Capture the cell that displays the provided text and extract its [x, y] central coordinate. 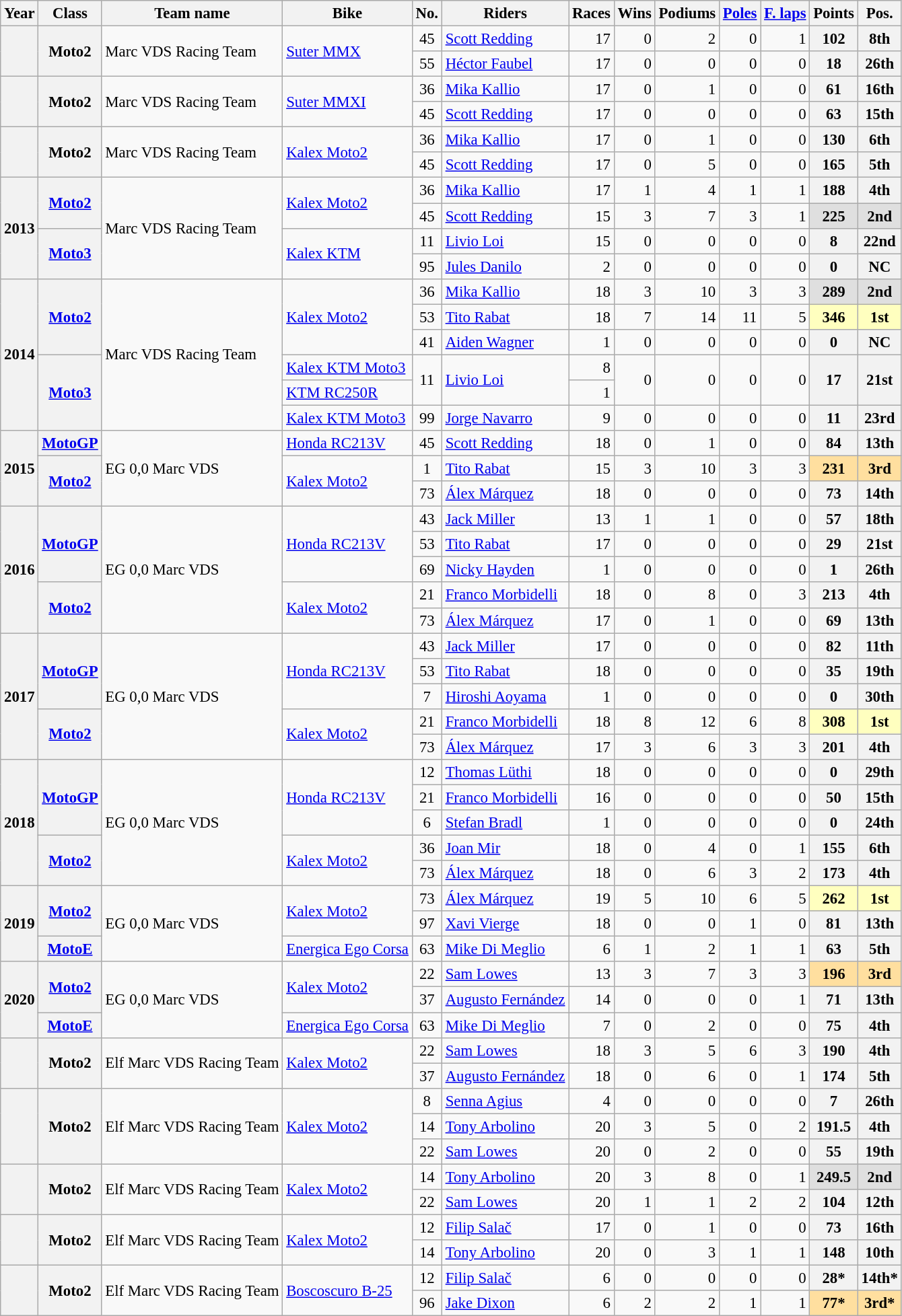
2019 [20, 924]
14th* [879, 1278]
2015 [20, 468]
95 [427, 266]
22nd [879, 241]
196 [833, 975]
308 [833, 722]
104 [833, 1202]
Bike [347, 13]
346 [833, 317]
2018 [20, 823]
249.5 [833, 1177]
130 [833, 140]
225 [833, 216]
Héctor Faubel [505, 64]
24th [879, 823]
14th [879, 494]
Points [833, 13]
190 [833, 1050]
173 [833, 873]
77* [833, 1303]
18th [879, 519]
201 [833, 747]
Xavi Vierge [505, 924]
155 [833, 848]
Suter MMXI [347, 102]
30th [879, 696]
29 [833, 544]
Races [592, 13]
Hiroshi Aoyama [505, 696]
23rd [879, 418]
41 [427, 342]
2014 [20, 355]
188 [833, 190]
12th [879, 1202]
Jorge Navarro [505, 418]
102 [833, 39]
Jules Danilo [505, 266]
Suter MMX [347, 51]
No. [427, 13]
Year [20, 13]
Stefan Bradl [505, 823]
191.5 [833, 1126]
174 [833, 1076]
57 [833, 519]
97 [427, 924]
Podiums [687, 13]
3rd* [879, 1303]
82 [833, 646]
Pos. [879, 13]
KTM RC250R [347, 393]
11th [879, 646]
289 [833, 291]
28* [833, 1278]
Joan Mir [505, 848]
2017 [20, 696]
9 [592, 418]
2016 [20, 570]
262 [833, 899]
Nicky Hayden [505, 570]
71 [833, 1000]
35 [833, 671]
19 [592, 899]
213 [833, 595]
8th [879, 39]
Jake Dixon [505, 1303]
16 [592, 797]
148 [833, 1253]
81 [833, 924]
Aiden Wagner [505, 342]
99 [427, 418]
10th [879, 1253]
Thomas Lüthi [505, 772]
Wins [634, 13]
Boscoscuro B-25 [347, 1290]
2020 [20, 1000]
Class [70, 13]
2013 [20, 228]
F. laps [785, 13]
84 [833, 443]
29th [879, 772]
50 [833, 797]
96 [427, 1303]
61 [833, 89]
Poles [740, 13]
Senna Agius [505, 1101]
Team name [193, 13]
Riders [505, 13]
Kalex KTM [347, 253]
231 [833, 469]
165 [833, 165]
75 [833, 1025]
